Pinpoint the cell where the given text exists, returning its [X, Y] midpoint coordinate. 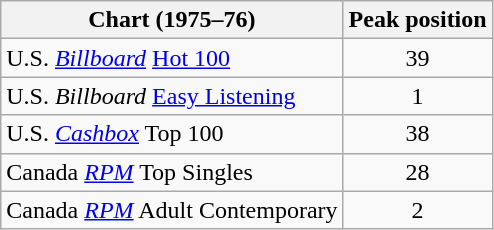
Peak position [418, 20]
Canada RPM Adult Contemporary [172, 210]
U.S. Cashbox Top 100 [172, 134]
39 [418, 58]
U.S. Billboard Hot 100 [172, 58]
2 [418, 210]
Chart (1975–76) [172, 20]
38 [418, 134]
U.S. Billboard Easy Listening [172, 96]
Canada RPM Top Singles [172, 172]
28 [418, 172]
1 [418, 96]
